Locate the cell with the specified text and output its [x, y] center coordinate. 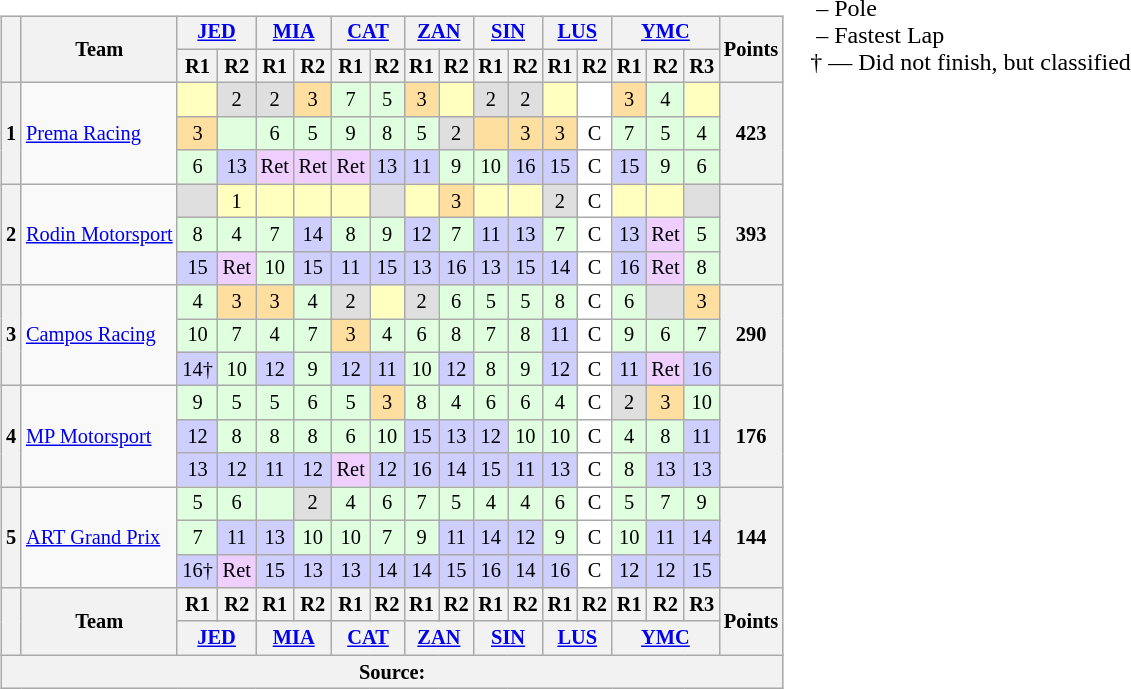
ART Grand Prix [99, 538]
MP Motorsport [99, 436]
176 [751, 436]
290 [751, 336]
16† [197, 571]
Rodin Motorsport [99, 234]
393 [751, 234]
Source: [392, 672]
423 [751, 134]
Prema Racing [99, 134]
Campos Racing [99, 336]
14† [197, 369]
144 [751, 538]
